Provide the (X, Y) coordinate of the cell's center where the given text is located.  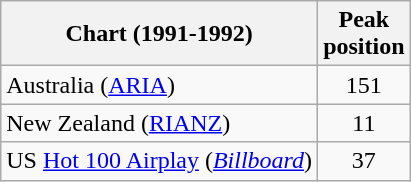
151 (364, 85)
37 (364, 161)
Australia (ARIA) (160, 85)
11 (364, 123)
US Hot 100 Airplay (Billboard) (160, 161)
Chart (1991-1992) (160, 34)
New Zealand (RIANZ) (160, 123)
Peakposition (364, 34)
